For the text-containing cell, return its midpoint in [x, y] coordinate format. 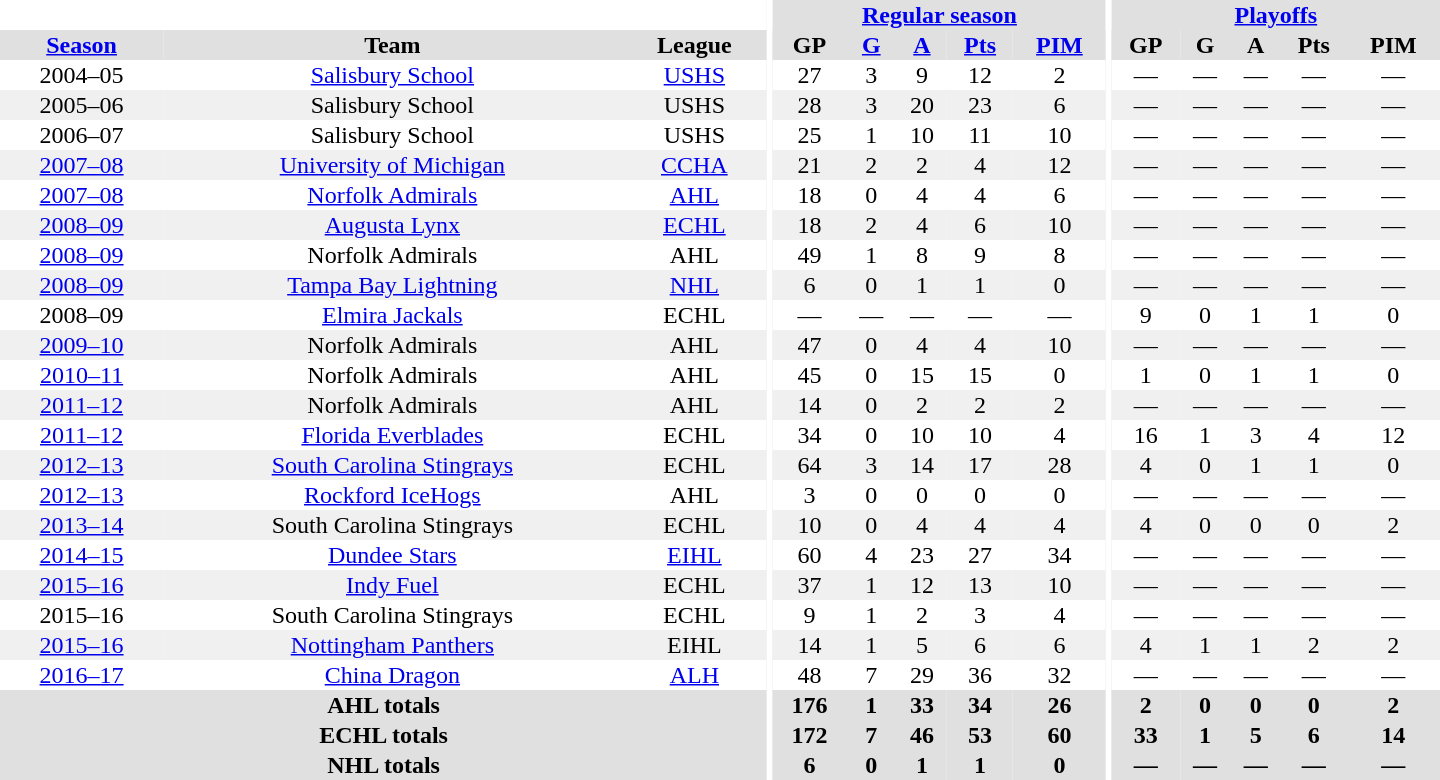
NHL [695, 285]
2006–07 [82, 135]
46 [922, 735]
ALH [695, 675]
53 [980, 735]
Playoffs [1276, 15]
20 [922, 105]
45 [810, 375]
2004–05 [82, 75]
2009–10 [82, 345]
Regular season [940, 15]
Tampa Bay Lightning [392, 285]
Season [82, 45]
Nottingham Panthers [392, 645]
2005–06 [82, 105]
CCHA [695, 165]
29 [922, 675]
172 [810, 735]
47 [810, 345]
University of Michigan [392, 165]
NHL totals [384, 765]
11 [980, 135]
49 [810, 255]
25 [810, 135]
Elmira Jackals [392, 315]
2013–14 [82, 525]
AHL totals [384, 705]
2010–11 [82, 375]
26 [1060, 705]
17 [980, 465]
37 [810, 585]
Indy Fuel [392, 585]
ECHL totals [384, 735]
32 [1060, 675]
Rockford IceHogs [392, 495]
21 [810, 165]
Augusta Lynx [392, 225]
16 [1146, 435]
36 [980, 675]
Dundee Stars [392, 555]
Team [392, 45]
64 [810, 465]
2014–15 [82, 555]
176 [810, 705]
2016–17 [82, 675]
League [695, 45]
China Dragon [392, 675]
13 [980, 585]
Florida Everblades [392, 435]
48 [810, 675]
